From the cell containing the given text, extract its center point as [X, Y] coordinate. 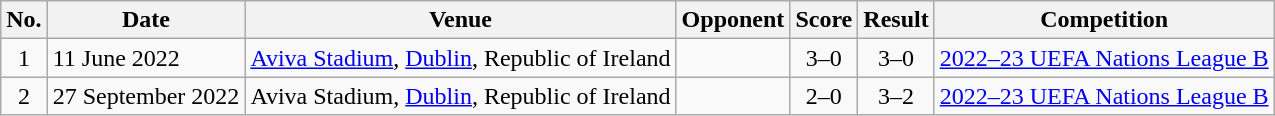
Venue [460, 20]
2–0 [824, 96]
11 June 2022 [146, 58]
Result [896, 20]
Score [824, 20]
No. [24, 20]
Competition [1104, 20]
1 [24, 58]
Date [146, 20]
2 [24, 96]
27 September 2022 [146, 96]
3–2 [896, 96]
Opponent [733, 20]
